Provide the [x, y] coordinate of the cell's center where the given text is located.  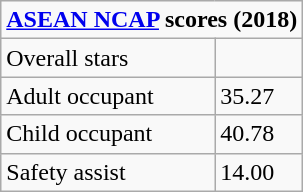
Child occupant [108, 134]
40.78 [259, 134]
ASEAN NCAP scores (2018) [152, 20]
14.00 [259, 172]
Overall stars [108, 58]
Safety assist [108, 172]
35.27 [259, 96]
Adult occupant [108, 96]
